Pinpoint the cell where the given text exists, returning its (X, Y) midpoint coordinate. 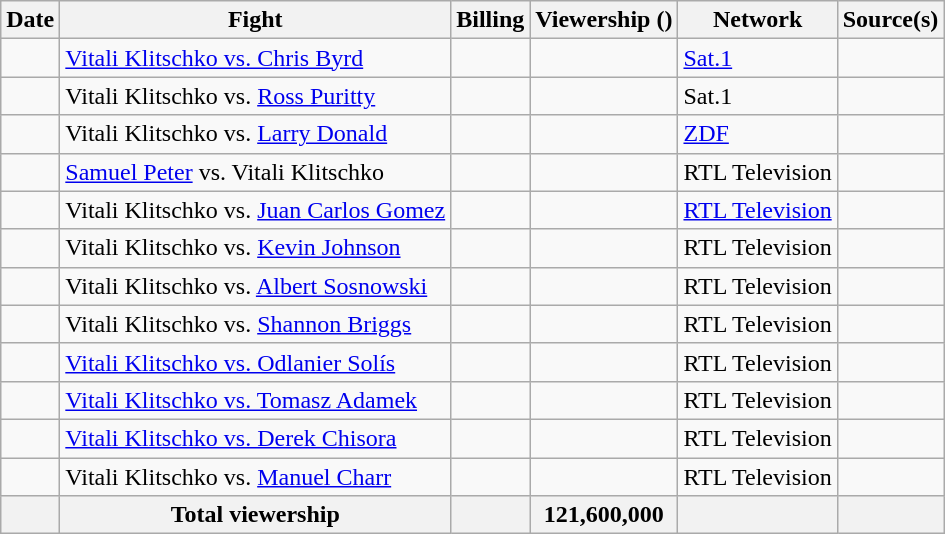
Viewership () (604, 20)
Vitali Klitschko vs. Kevin Johnson (256, 248)
121,600,000 (604, 515)
Vitali Klitschko vs. Derek Chisora (256, 438)
Billing (490, 20)
Vitali Klitschko vs. Manuel Charr (256, 477)
Total viewership (256, 515)
Vitali Klitschko vs. Juan Carlos Gomez (256, 210)
Vitali Klitschko vs. Odlanier Solís (256, 362)
Date (30, 20)
Samuel Peter vs. Vitali Klitschko (256, 172)
Fight (256, 20)
Source(s) (890, 20)
Vitali Klitschko vs. Larry Donald (256, 134)
ZDF (758, 134)
Vitali Klitschko vs. Shannon Briggs (256, 324)
Network (758, 20)
Vitali Klitschko vs. Albert Sosnowski (256, 286)
Vitali Klitschko vs. Tomasz Adamek (256, 400)
Vitali Klitschko vs. Chris Byrd (256, 58)
Vitali Klitschko vs. Ross Puritty (256, 96)
